Pinpoint the cell where the given text exists, returning its [x, y] midpoint coordinate. 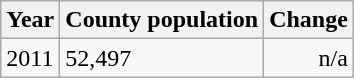
County population [162, 20]
52,497 [162, 58]
n/a [309, 58]
Change [309, 20]
2011 [30, 58]
Year [30, 20]
